From the cell containing the given text, extract its center point as (x, y) coordinate. 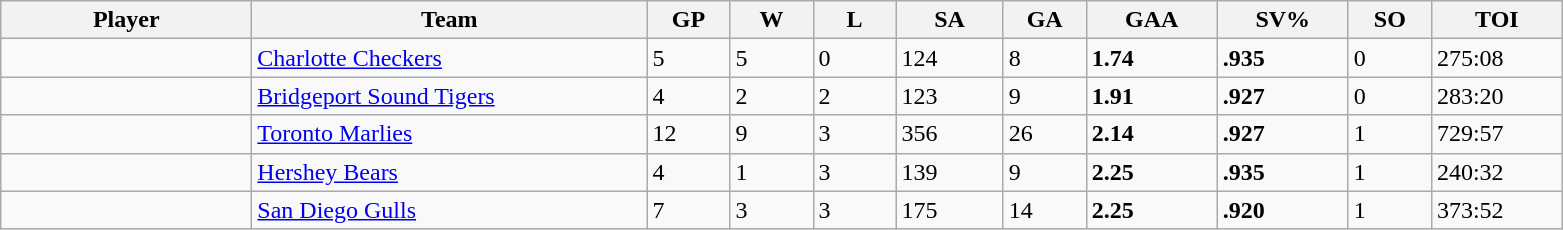
.920 (1282, 210)
GP (688, 20)
SO (1390, 20)
123 (950, 96)
7 (688, 210)
26 (1044, 134)
124 (950, 58)
8 (1044, 58)
356 (950, 134)
2.14 (1152, 134)
SV% (1282, 20)
139 (950, 172)
1.74 (1152, 58)
Team (450, 20)
TOI (1496, 20)
GAA (1152, 20)
Player (126, 20)
L (854, 20)
240:32 (1496, 172)
San Diego Gulls (450, 210)
SA (950, 20)
14 (1044, 210)
729:57 (1496, 134)
275:08 (1496, 58)
Toronto Marlies (450, 134)
Bridgeport Sound Tigers (450, 96)
W (772, 20)
12 (688, 134)
Charlotte Checkers (450, 58)
283:20 (1496, 96)
1.91 (1152, 96)
Hershey Bears (450, 172)
GA (1044, 20)
373:52 (1496, 210)
175 (950, 210)
